Pinpoint the cell where the given text exists, returning its (x, y) midpoint coordinate. 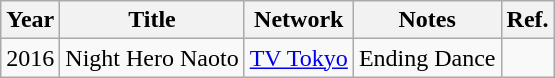
TV Tokyo (298, 58)
Night Hero Naoto (152, 58)
Network (298, 20)
Ref. (528, 20)
Notes (427, 20)
2016 (30, 58)
Title (152, 20)
Year (30, 20)
Ending Dance (427, 58)
